Provide the [X, Y] coordinate of the cell's center where the given text is located.  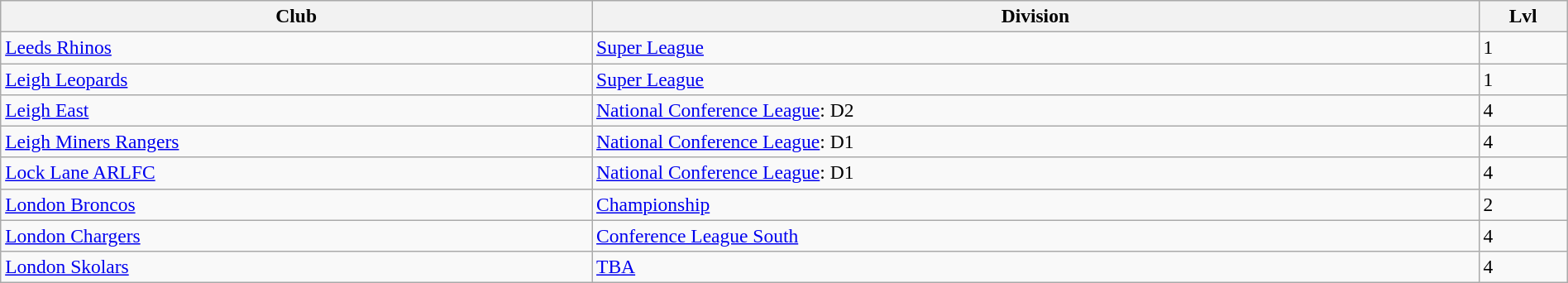
2 [1523, 204]
Leigh Miners Rangers [296, 141]
London Chargers [296, 236]
National Conference League: D2 [1035, 110]
Division [1035, 16]
TBA [1035, 266]
Leigh East [296, 110]
Leigh Leopards [296, 79]
Leeds Rhinos [296, 47]
Club [296, 16]
London Broncos [296, 204]
Lvl [1523, 16]
London Skolars [296, 266]
Lock Lane ARLFC [296, 173]
Championship [1035, 204]
Conference League South [1035, 236]
